Find where the given text appears and provide that cell's center as (X, Y) coordinate. 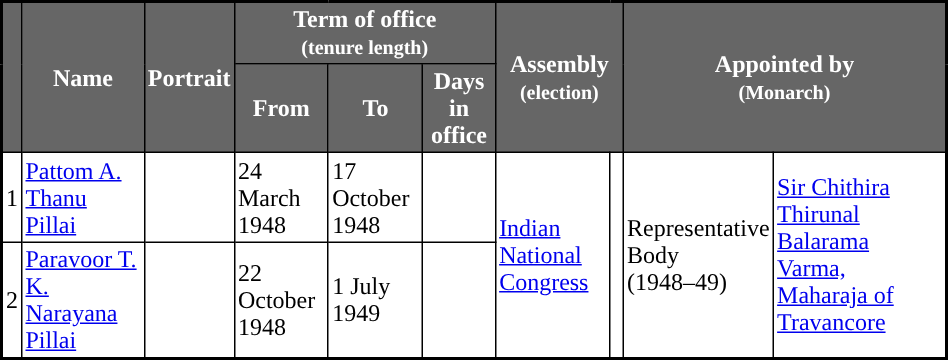
Term of office(tenure length) (364, 33)
Sir Chithira Thirunal Balarama Varma, Maharaja of Travancore (860, 255)
Pattom A. Thanu Pillai (83, 197)
1 (12, 197)
Appointed by(Monarch) (784, 78)
Assembly(election) (559, 78)
To (375, 108)
1 July 1949 (375, 300)
Indian National Congress (552, 255)
Portrait (189, 78)
Name (83, 78)
24 March 1948 (281, 197)
RepresentativeBody(1948–49) (698, 255)
From (281, 108)
22 October 1948 (281, 300)
Paravoor T. K. Narayana Pillai (83, 300)
17 October 1948 (375, 197)
Days in office (460, 108)
2 (12, 300)
